Pinpoint the cell where the given text exists, returning its [X, Y] midpoint coordinate. 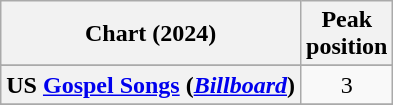
US Gospel Songs (Billboard) [151, 85]
Peakposition [347, 34]
3 [347, 85]
Chart (2024) [151, 34]
